Find where the given text appears and provide that cell's center as [X, Y] coordinate. 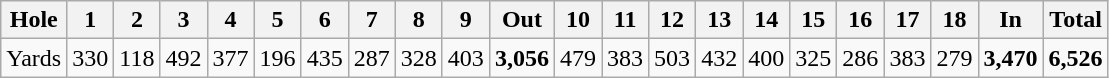
5 [278, 20]
18 [954, 20]
7 [372, 20]
328 [418, 58]
9 [466, 20]
Yards [34, 58]
16 [860, 20]
Out [522, 20]
3,056 [522, 58]
118 [137, 58]
4 [230, 20]
325 [814, 58]
377 [230, 58]
11 [626, 20]
1 [90, 20]
8 [418, 20]
435 [324, 58]
196 [278, 58]
3,470 [1010, 58]
287 [372, 58]
Total [1076, 20]
400 [766, 58]
10 [578, 20]
492 [184, 58]
279 [954, 58]
479 [578, 58]
13 [720, 20]
12 [672, 20]
403 [466, 58]
3 [184, 20]
6 [324, 20]
432 [720, 58]
503 [672, 58]
330 [90, 58]
6,526 [1076, 58]
Hole [34, 20]
In [1010, 20]
17 [908, 20]
2 [137, 20]
15 [814, 20]
286 [860, 58]
14 [766, 20]
